Output the (x, y) coordinate of the center of the cell containing the given text.  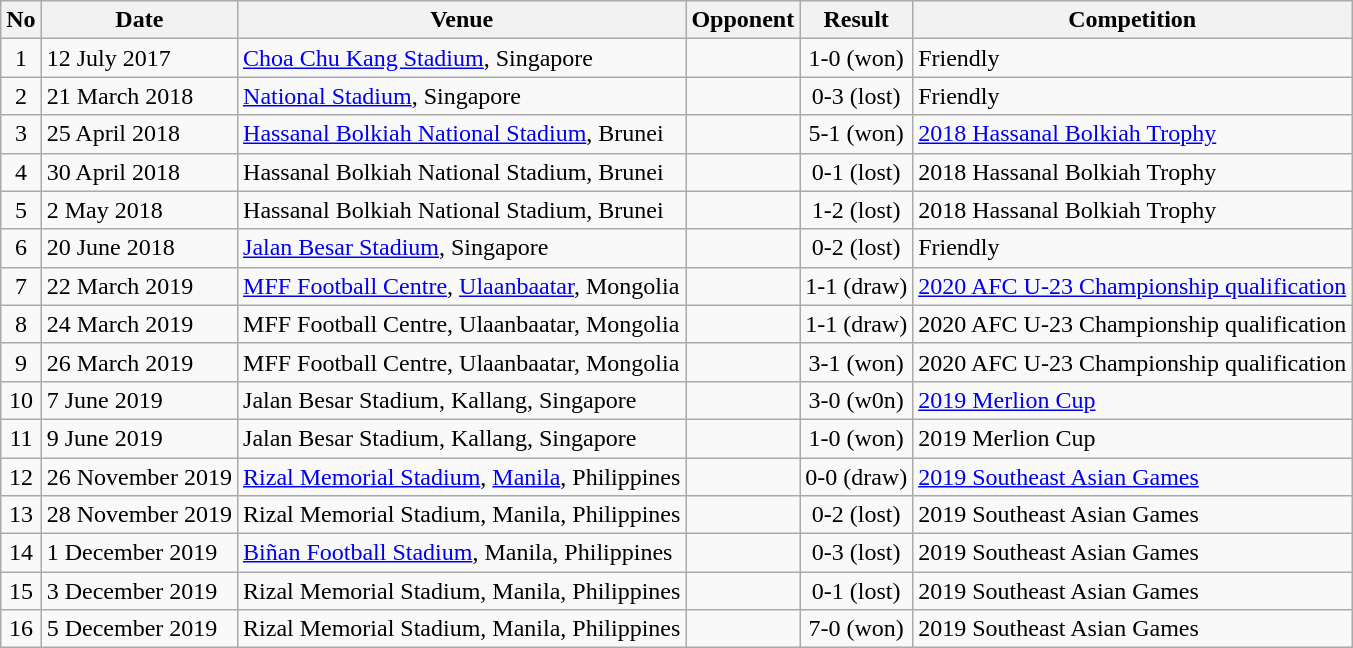
13 (21, 515)
30 April 2018 (139, 172)
0-0 (draw) (856, 477)
Opponent (743, 20)
11 (21, 438)
21 March 2018 (139, 96)
26 March 2019 (139, 362)
2 May 2018 (139, 210)
24 March 2019 (139, 324)
7 (21, 286)
Competition (1132, 20)
15 (21, 591)
3 (21, 134)
3 December 2019 (139, 591)
16 (21, 629)
Venue (462, 20)
Biñan Football Stadium, Manila, Philippines (462, 553)
8 (21, 324)
20 June 2018 (139, 248)
14 (21, 553)
25 April 2018 (139, 134)
28 November 2019 (139, 515)
Jalan Besar Stadium, Singapore (462, 248)
Date (139, 20)
9 June 2019 (139, 438)
National Stadium, Singapore (462, 96)
26 November 2019 (139, 477)
3-1 (won) (856, 362)
4 (21, 172)
12 July 2017 (139, 58)
22 March 2019 (139, 286)
5 (21, 210)
9 (21, 362)
Result (856, 20)
7 June 2019 (139, 400)
5 December 2019 (139, 629)
No (21, 20)
1-2 (lost) (856, 210)
12 (21, 477)
6 (21, 248)
3-0 (w0n) (856, 400)
7-0 (won) (856, 629)
10 (21, 400)
5-1 (won) (856, 134)
1 December 2019 (139, 553)
2 (21, 96)
1 (21, 58)
Choa Chu Kang Stadium, Singapore (462, 58)
